Output the (X, Y) coordinate of the center of the cell containing the given text.  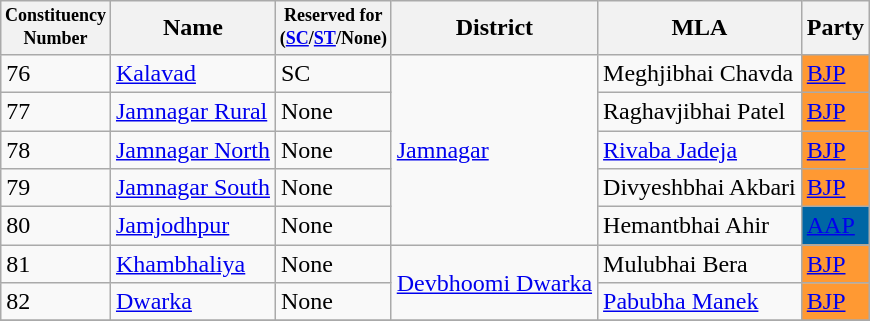
Raghavjibhai Patel (700, 111)
76 (56, 73)
79 (56, 188)
Party (835, 28)
Devbhoomi Dwarka (494, 283)
Reserved for(SC/ST/None) (333, 28)
Mulubhai Bera (700, 264)
Dwarka (192, 302)
Pabubha Manek (700, 302)
Rivaba Jadeja (700, 150)
MLA (700, 28)
77 (56, 111)
78 (56, 150)
Constituency Number (56, 28)
AAP (835, 226)
82 (56, 302)
Khambhaliya (192, 264)
Jamnagar Rural (192, 111)
Divyeshbhai Akbari (700, 188)
District (494, 28)
Jamjodhpur (192, 226)
Name (192, 28)
SC (333, 73)
Kalavad (192, 73)
Hemantbhai Ahir (700, 226)
Jamnagar South (192, 188)
Jamnagar (494, 149)
Meghjibhai Chavda (700, 73)
Jamnagar North (192, 150)
80 (56, 226)
81 (56, 264)
